Detect which cell encompasses the target text, then output its [x, y] center coordinate. 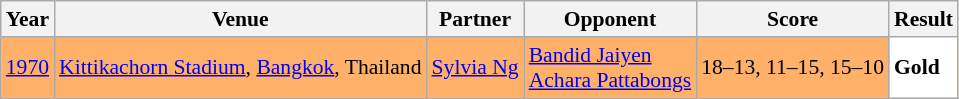
Year [28, 19]
Kittikachorn Stadium, Bangkok, Thailand [240, 68]
Score [792, 19]
Sylvia Ng [476, 68]
Result [924, 19]
1970 [28, 68]
18–13, 11–15, 15–10 [792, 68]
Venue [240, 19]
Opponent [610, 19]
Bandid Jaiyen Achara Pattabongs [610, 68]
Partner [476, 19]
Gold [924, 68]
